Provide the [x, y] coordinate of the cell's center where the given text is located.  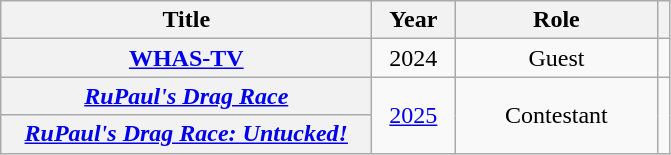
2025 [414, 115]
Title [186, 20]
WHAS-TV [186, 58]
Contestant [556, 115]
2024 [414, 58]
Role [556, 20]
Year [414, 20]
RuPaul's Drag Race [186, 96]
Guest [556, 58]
RuPaul's Drag Race: Untucked! [186, 134]
